For the text-containing cell, return its midpoint in (x, y) coordinate format. 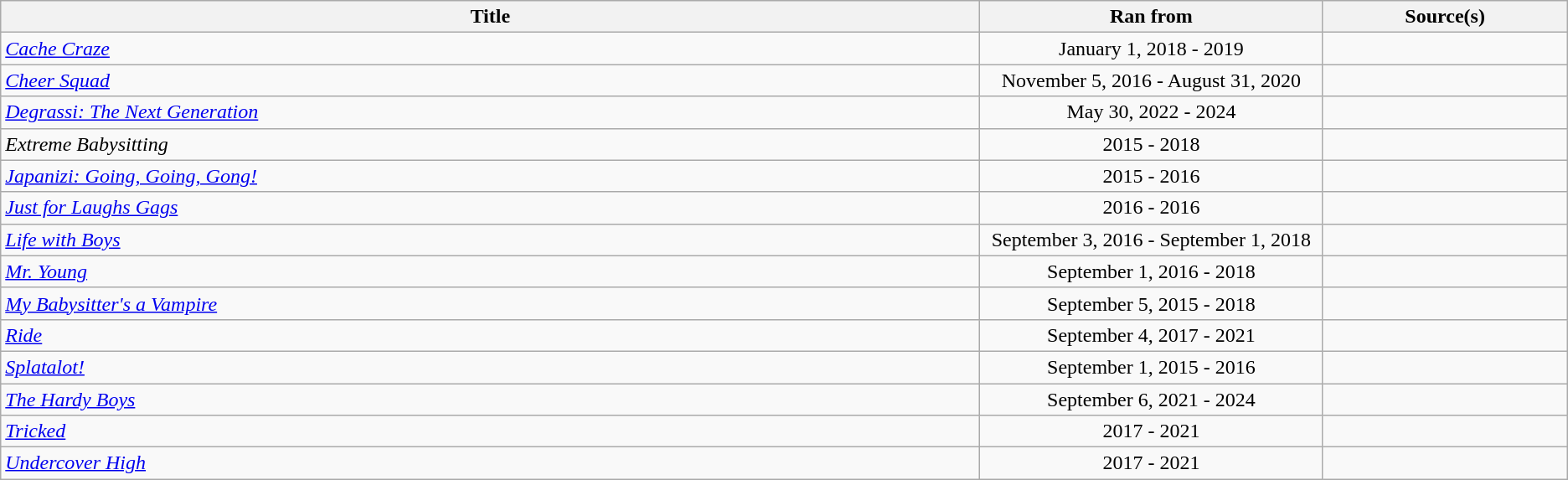
Source(s) (1445, 17)
September 1, 2016 - 2018 (1151, 271)
Just for Laughs Gags (491, 208)
Extreme Babysitting (491, 144)
September 4, 2017 - 2021 (1151, 335)
Mr. Young (491, 271)
Title (491, 17)
Degrassi: The Next Generation (491, 112)
Tricked (491, 431)
September 6, 2021 - 2024 (1151, 400)
September 5, 2015 - 2018 (1151, 303)
2016 - 2016 (1151, 208)
Splatalot! (491, 367)
My Babysitter's a Vampire (491, 303)
Ride (491, 335)
May 30, 2022 - 2024 (1151, 112)
November 5, 2016 - August 31, 2020 (1151, 80)
Cheer Squad (491, 80)
January 1, 2018 - 2019 (1151, 49)
September 3, 2016 - September 1, 2018 (1151, 240)
September 1, 2015 - 2016 (1151, 367)
Japanizi: Going, Going, Gong! (491, 176)
Cache Craze (491, 49)
The Hardy Boys (491, 400)
2015 - 2018 (1151, 144)
2015 - 2016 (1151, 176)
Ran from (1151, 17)
Life with Boys (491, 240)
Undercover High (491, 463)
